Provide the [x, y] coordinate of the cell's center where the given text is located.  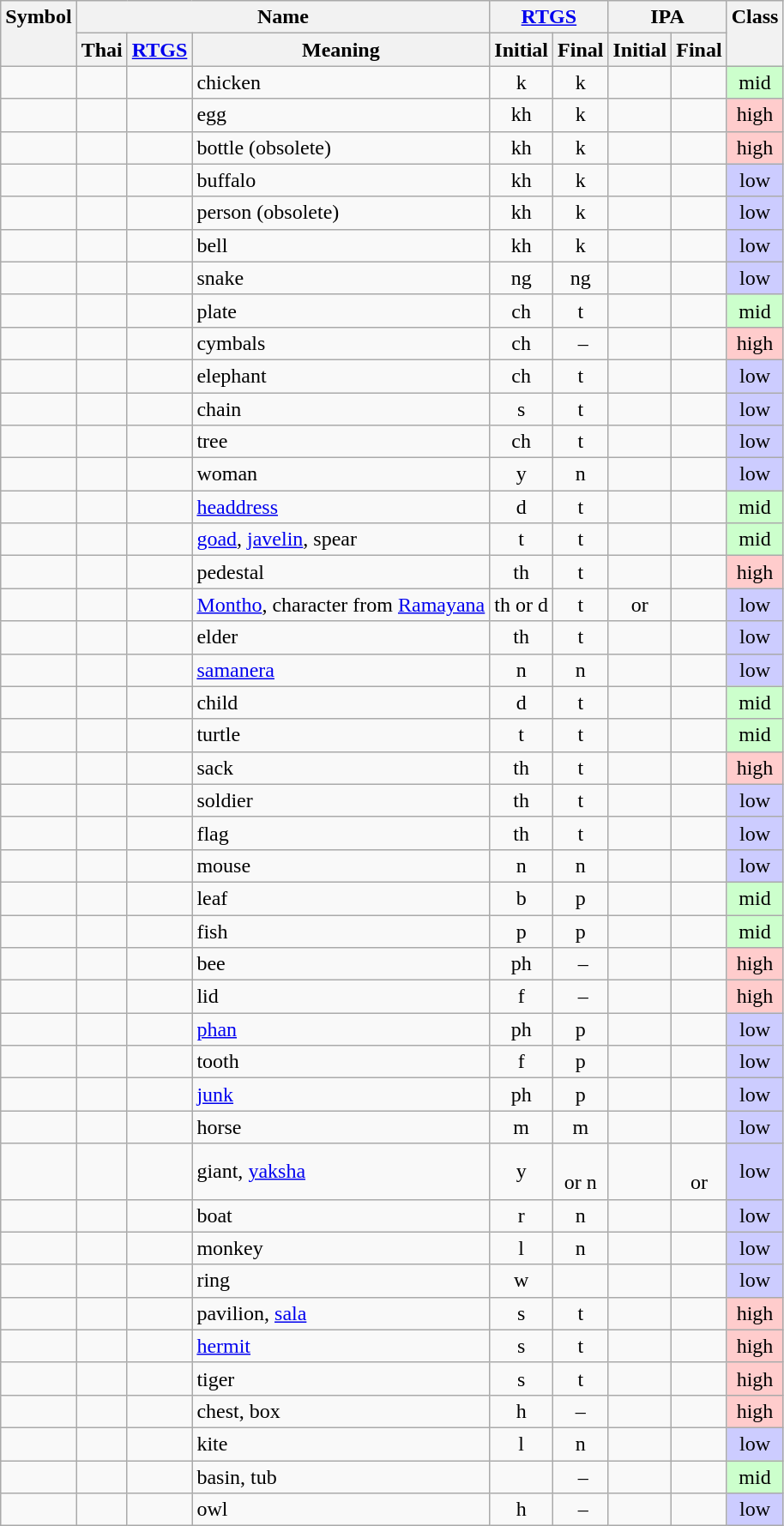
child [341, 703]
Montho, character from Ramayana [341, 605]
or n [581, 1172]
basin, tub [341, 1476]
tiger [341, 1378]
elder [341, 637]
soldier [341, 800]
fish [341, 931]
woman [341, 474]
phan [341, 1029]
chain [341, 409]
r [522, 1215]
plate [341, 311]
horse [341, 1127]
w [522, 1281]
Symbol [39, 33]
tree [341, 442]
chest, box [341, 1411]
Name [283, 17]
flag [341, 833]
leaf [341, 898]
Thai [101, 50]
turtle [341, 735]
cymbals [341, 343]
mouse [341, 866]
snake [341, 278]
headdress [341, 507]
elephant [341, 376]
hermit [341, 1346]
lid [341, 997]
pedestal [341, 572]
bell [341, 245]
sack [341, 768]
giant, yaksha [341, 1172]
owl [341, 1510]
Meaning [341, 50]
th or d [522, 605]
tooth [341, 1062]
ring [341, 1281]
b [522, 898]
bottle (obsolete) [341, 148]
pavilion, sala [341, 1313]
IPA [667, 17]
kite [341, 1444]
bee [341, 964]
junk [341, 1095]
person (obsolete) [341, 213]
monkey [341, 1248]
chicken [341, 82]
samanera [341, 670]
egg [341, 115]
Class [755, 33]
boat [341, 1215]
goad, javelin, spear [341, 540]
buffalo [341, 180]
